Find where the given text appears and provide that cell's center as [x, y] coordinate. 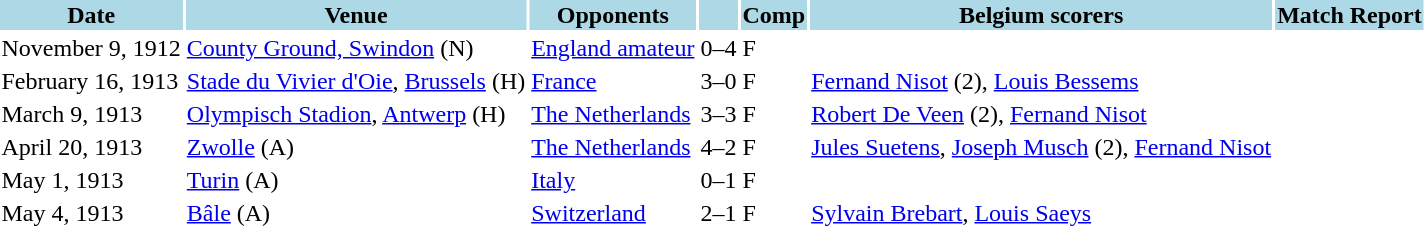
Comp [774, 15]
Stade du Vivier d'Oie, Brussels (H) [356, 81]
England amateur [613, 48]
France [613, 81]
0–4 [718, 48]
4–2 [718, 147]
May 1, 1913 [91, 180]
Match Report [1350, 15]
November 9, 1912 [91, 48]
Opponents [613, 15]
3–3 [718, 114]
Jules Suetens, Joseph Musch (2), Fernand Nisot [1042, 147]
April 20, 1913 [91, 147]
3–0 [718, 81]
February 16, 1913 [91, 81]
Turin (A) [356, 180]
Belgium scorers [1042, 15]
Fernand Nisot (2), Louis Bessems [1042, 81]
Zwolle (A) [356, 147]
Venue [356, 15]
Robert De Veen (2), Fernand Nisot [1042, 114]
March 9, 1913 [91, 114]
Olympisch Stadion, Antwerp (H) [356, 114]
Date [91, 15]
County Ground, Swindon (N) [356, 48]
Italy [613, 180]
0–1 [718, 180]
